Extract the [X, Y] coordinate from the center of the cell holding the provided text.  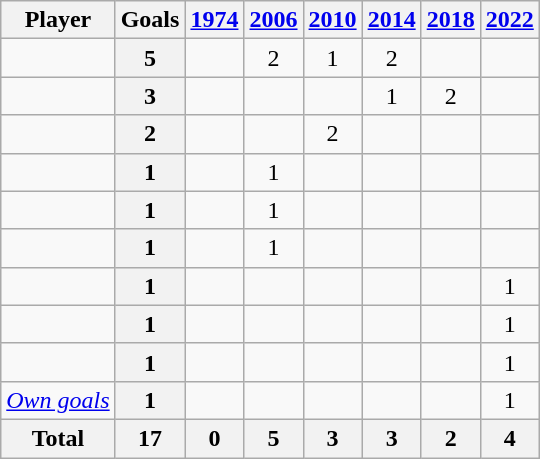
17 [150, 438]
Goals [150, 20]
2010 [332, 20]
4 [510, 438]
1974 [214, 20]
2006 [274, 20]
2014 [392, 20]
0 [214, 438]
2022 [510, 20]
Total [58, 438]
Own goals [58, 400]
2018 [450, 20]
Player [58, 20]
